From the cell containing the given text, extract its center point as [x, y] coordinate. 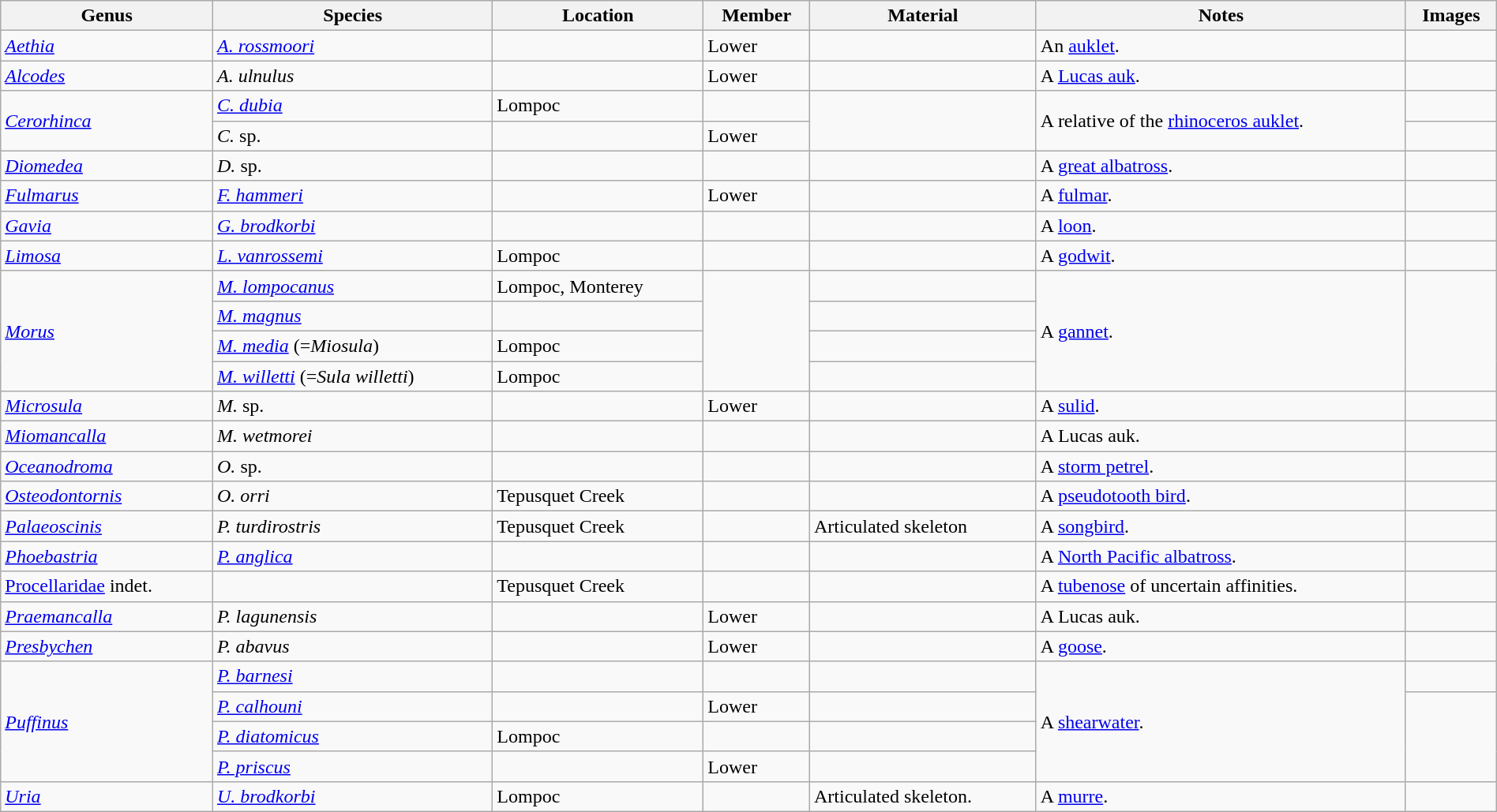
Oceanodroma [107, 466]
Location [598, 16]
M. magnus [353, 316]
A songbird. [1221, 526]
P. turdirostris [353, 526]
A pseudotooth bird. [1221, 496]
P. priscus [353, 766]
Alcodes [107, 76]
Praemancalla [107, 616]
Limosa [107, 256]
Genus [107, 16]
Uria [107, 796]
Lompoc, Monterey [598, 286]
Puffinus [107, 721]
P. lagunensis [353, 616]
M. media (=Miosula) [353, 346]
M. wetmorei [353, 436]
M. lompocanus [353, 286]
Species [353, 16]
A godwit. [1221, 256]
A. rossmoori [353, 46]
Articulated skeleton. [922, 796]
Osteodontornis [107, 496]
A great albatross. [1221, 166]
U. brodkorbi [353, 796]
C. sp. [353, 136]
P. diatomicus [353, 736]
A fulmar. [1221, 196]
P. abavus [353, 646]
A goose. [1221, 646]
A storm petrel. [1221, 466]
Cerorhinca [107, 121]
Miomancalla [107, 436]
D. sp. [353, 166]
P. calhouni [353, 706]
Microsula [107, 406]
Notes [1221, 16]
Articulated skeleton [922, 526]
A North Pacific albatross. [1221, 556]
G. brodkorbi [353, 226]
P. barnesi [353, 676]
Palaeoscinis [107, 526]
A relative of the rhinoceros auklet. [1221, 121]
C. dubia [353, 106]
A loon. [1221, 226]
O. sp. [353, 466]
M. sp. [353, 406]
Gavia [107, 226]
O. orri [353, 496]
A tubenose of uncertain affinities. [1221, 586]
L. vanrossemi [353, 256]
A gannet. [1221, 331]
M. willetti (=Sula willetti) [353, 376]
Images [1451, 16]
F. hammeri [353, 196]
Aethia [107, 46]
Member [756, 16]
P. anglica [353, 556]
An auklet. [1221, 46]
A shearwater. [1221, 721]
A sulid. [1221, 406]
Procellaridae indet. [107, 586]
Phoebastria [107, 556]
Fulmarus [107, 196]
Material [922, 16]
A. ulnulus [353, 76]
A murre. [1221, 796]
Diomedea [107, 166]
Presbychen [107, 646]
Morus [107, 331]
